Locate the cell with the specified text and output its (X, Y) center coordinate. 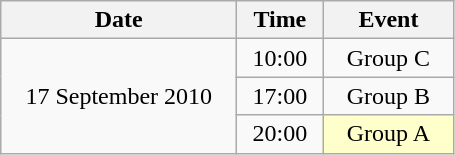
Date (119, 20)
Group B (388, 96)
Group A (388, 134)
Event (388, 20)
Group C (388, 58)
20:00 (280, 134)
17 September 2010 (119, 96)
Time (280, 20)
10:00 (280, 58)
17:00 (280, 96)
